Output the (x, y) coordinate of the center of the cell containing the given text.  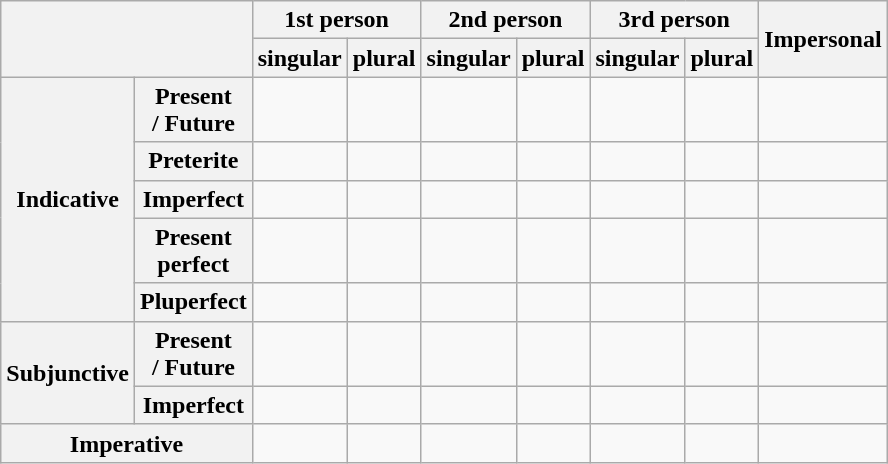
Pluperfect (194, 302)
Preterite (194, 161)
Impersonal (823, 39)
Subjunctive (68, 372)
3rd person (674, 20)
Imperative (126, 443)
2nd person (506, 20)
Presentperfect (194, 250)
1st person (336, 20)
Indicative (68, 199)
